Provide the (X, Y) coordinate of the cell's center where the given text is located.  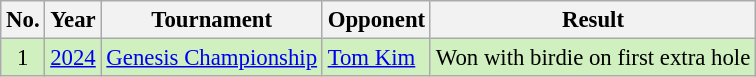
Opponent (376, 20)
No. (23, 20)
Year (73, 20)
Result (592, 20)
Tom Kim (376, 58)
2024 (73, 58)
Tournament (212, 20)
1 (23, 58)
Won with birdie on first extra hole (592, 58)
Genesis Championship (212, 58)
